Extract the [x, y] coordinate from the center of the cell holding the provided text.  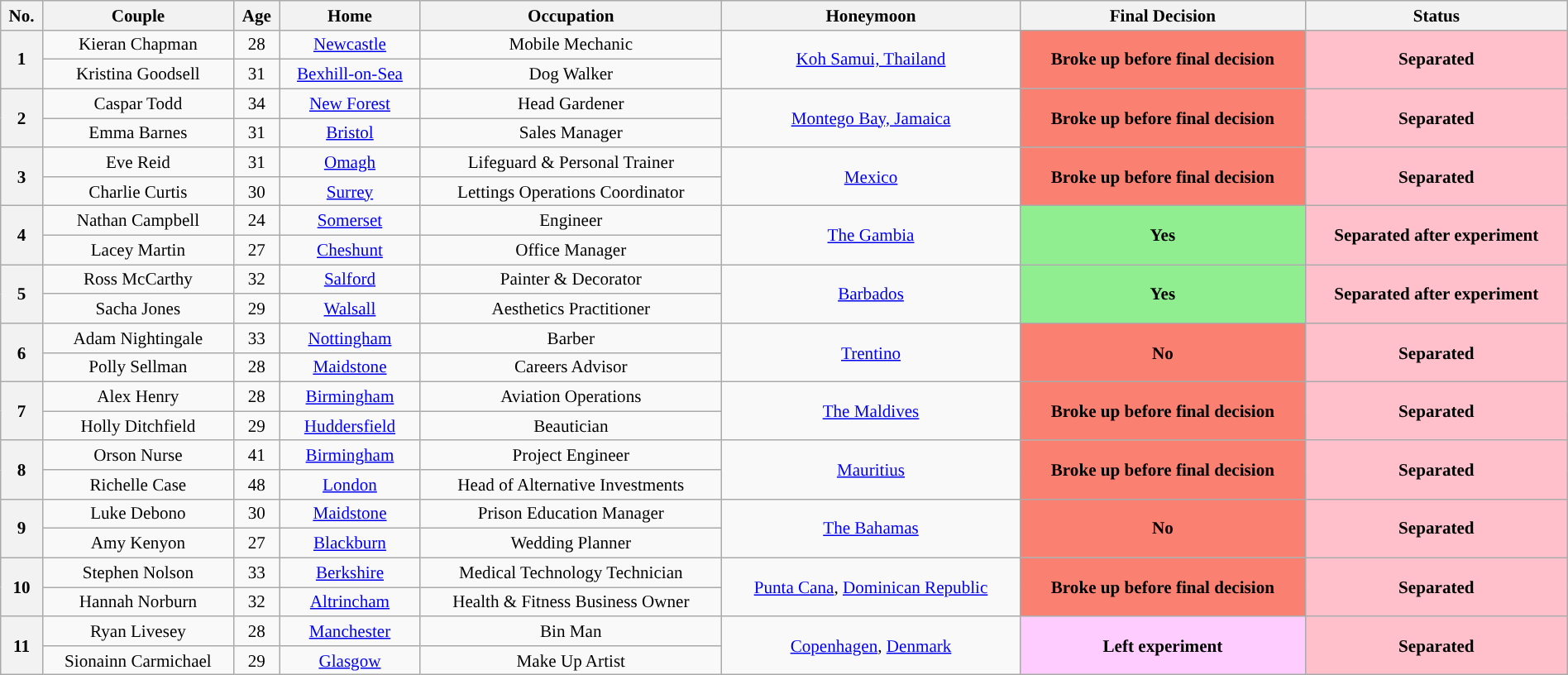
1 [22, 60]
Koh Samui, Thailand [872, 60]
Richelle Case [137, 485]
Dog Walker [571, 74]
6 [22, 352]
Head Gardener [571, 103]
Nottingham [350, 337]
Walsall [350, 308]
5 [22, 294]
Trentino [872, 352]
The Maldives [872, 412]
Stephen Nolson [137, 572]
Head of Alternative Investments [571, 485]
Charlie Curtis [137, 190]
Newcastle [350, 45]
Aesthetics Practitioner [571, 308]
Office Manager [571, 250]
Barber [571, 337]
Orson Nurse [137, 455]
48 [256, 485]
3 [22, 177]
Huddersfield [350, 425]
Polly Sellman [137, 367]
The Bahamas [872, 528]
Beautician [571, 425]
41 [256, 455]
4 [22, 235]
Project Engineer [571, 455]
New Forest [350, 103]
Left experiment [1163, 645]
Altrincham [350, 602]
Final Decision [1163, 15]
Wedding Planner [571, 543]
Holly Ditchfield [137, 425]
Kieran Chapman [137, 45]
Careers Advisor [571, 367]
London [350, 485]
Prison Education Manager [571, 513]
Mobile Mechanic [571, 45]
Make Up Artist [571, 660]
Eve Reid [137, 162]
Berkshire [350, 572]
Age [256, 15]
Blackburn [350, 543]
Glasgow [350, 660]
Barbados [872, 294]
Luke Debono [137, 513]
Omagh [350, 162]
Lacey Martin [137, 250]
Punta Cana, Dominican Republic [872, 587]
Mauritius [872, 470]
Lifeguard & Personal Trainer [571, 162]
Nathan Campbell [137, 220]
10 [22, 587]
Alex Henry [137, 397]
Adam Nightingale [137, 337]
Bristol [350, 132]
Mexico [872, 177]
Manchester [350, 630]
24 [256, 220]
7 [22, 412]
Lettings Operations Coordinator [571, 190]
Bin Man [571, 630]
Bexhill-on-Sea [350, 74]
Sales Manager [571, 132]
Caspar Todd [137, 103]
8 [22, 470]
Occupation [571, 15]
Medical Technology Technician [571, 572]
No. [22, 15]
Home [350, 15]
Couple [137, 15]
Honeymoon [872, 15]
Somerset [350, 220]
Cheshunt [350, 250]
Sionainn Carmichael [137, 660]
Salford [350, 280]
Surrey [350, 190]
Aviation Operations [571, 397]
Status [1436, 15]
Ross McCarthy [137, 280]
Kristina Goodsell [137, 74]
Painter & Decorator [571, 280]
Sacha Jones [137, 308]
Hannah Norburn [137, 602]
Engineer [571, 220]
Copenhagen, Denmark [872, 645]
9 [22, 528]
Montego Bay, Jamaica [872, 117]
11 [22, 645]
34 [256, 103]
Amy Kenyon [137, 543]
Health & Fitness Business Owner [571, 602]
2 [22, 117]
Ryan Livesey [137, 630]
The Gambia [872, 235]
Emma Barnes [137, 132]
